Extract the [x, y] coordinate from the center of the cell holding the provided text.  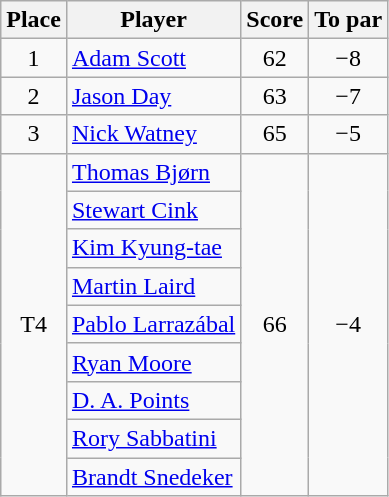
D. A. Points [153, 400]
−4 [348, 324]
T4 [34, 324]
−5 [348, 134]
66 [275, 324]
2 [34, 96]
Thomas Bjørn [153, 172]
Player [153, 20]
−8 [348, 58]
−7 [348, 96]
To par [348, 20]
62 [275, 58]
1 [34, 58]
Adam Scott [153, 58]
Kim Kyung-tae [153, 248]
Rory Sabbatini [153, 438]
Jason Day [153, 96]
Ryan Moore [153, 362]
63 [275, 96]
3 [34, 134]
Place [34, 20]
Stewart Cink [153, 210]
Martin Laird [153, 286]
Pablo Larrazábal [153, 324]
Brandt Snedeker [153, 477]
Score [275, 20]
65 [275, 134]
Nick Watney [153, 134]
